Locate the cell with the specified text and output its [x, y] center coordinate. 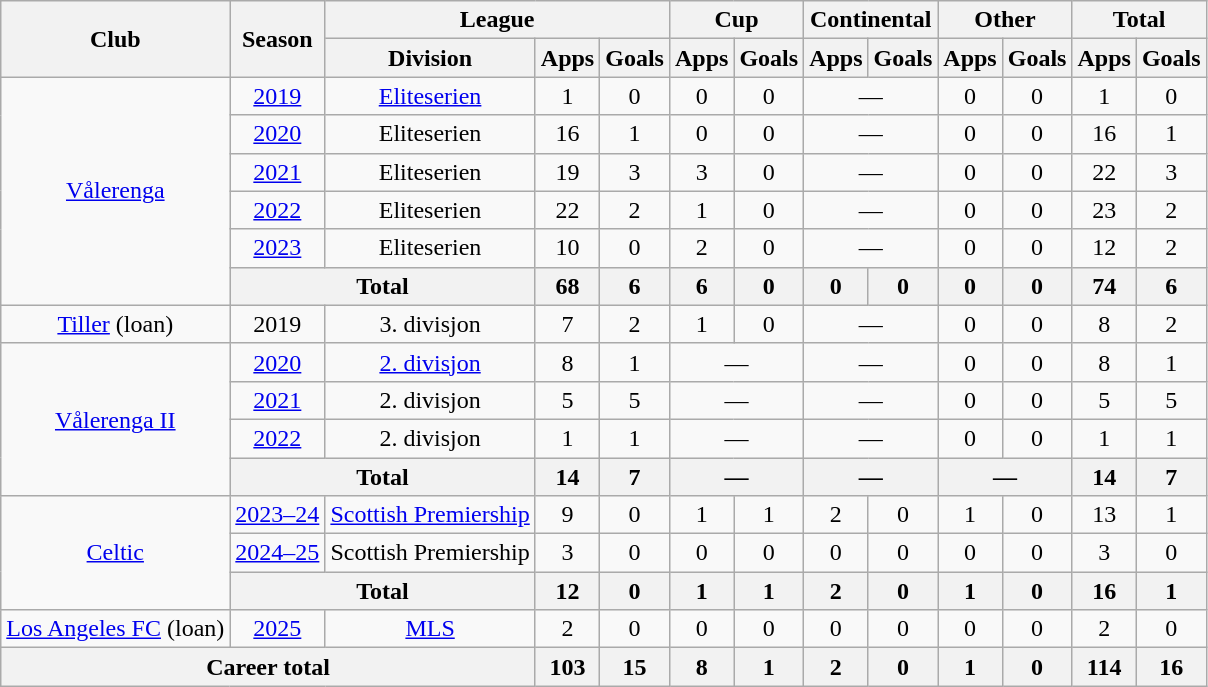
15 [635, 667]
19 [567, 172]
2024–25 [278, 553]
114 [1104, 667]
MLS [430, 629]
Continental [871, 20]
23 [1104, 210]
Other [1005, 20]
13 [1104, 515]
League [498, 20]
74 [1104, 286]
2025 [278, 629]
Cup [736, 20]
2023–24 [278, 515]
3. divisjon [430, 324]
103 [567, 667]
10 [567, 248]
9 [567, 515]
Los Angeles FC (loan) [116, 629]
Club [116, 39]
Career total [268, 667]
68 [567, 286]
2023 [278, 248]
Vålerenga [116, 191]
Division [430, 58]
Celtic [116, 553]
Season [278, 39]
Tiller (loan) [116, 324]
Vålerenga II [116, 419]
